Identify which cell holds the provided text, then report its (X, Y) central coordinate. 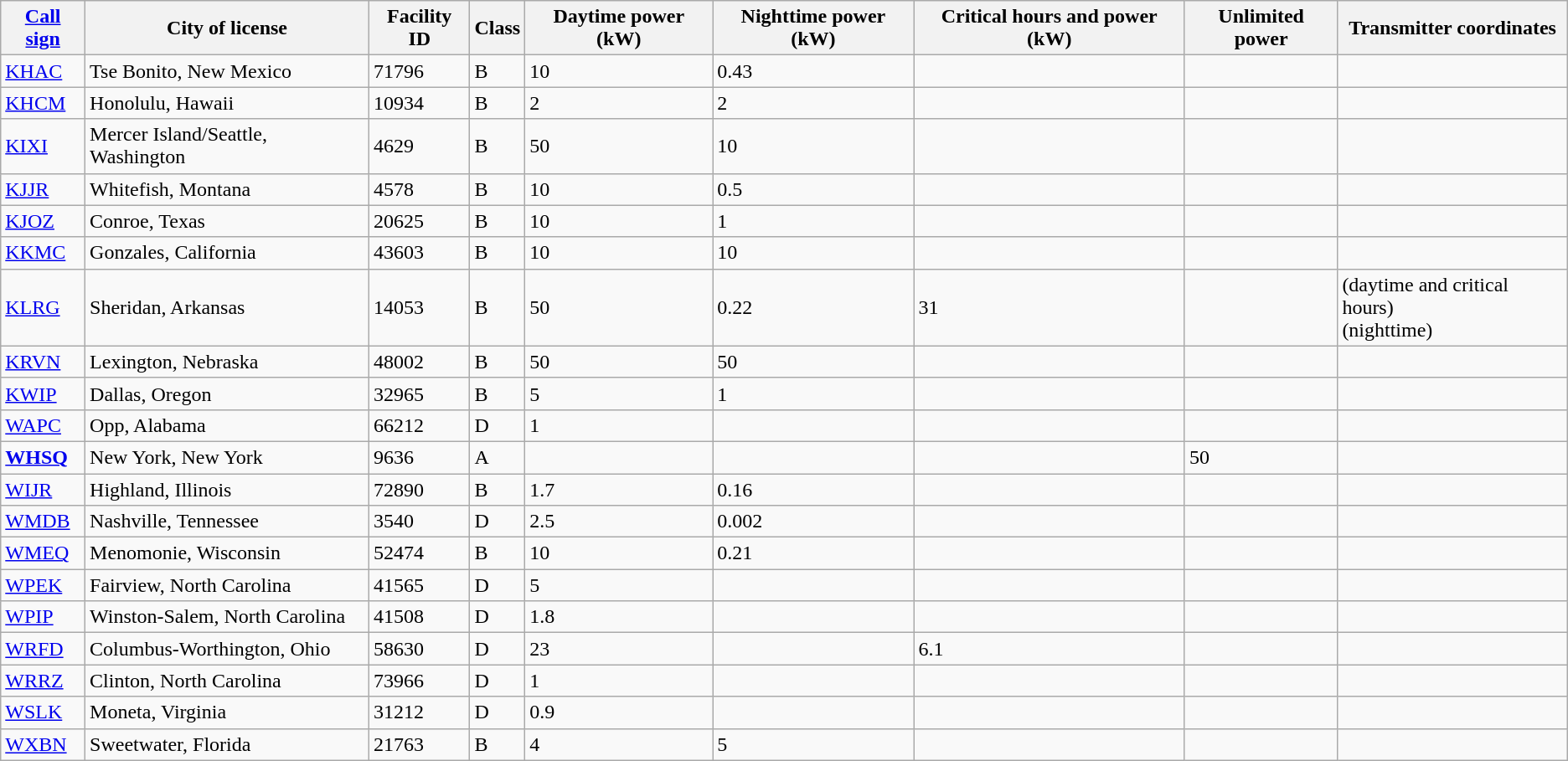
0.16 (813, 490)
0.21 (813, 553)
Whitefish, Montana (228, 189)
Opp, Alabama (228, 425)
WMEQ (44, 553)
KWIP (44, 393)
Class (498, 28)
KJOZ (44, 221)
Honolulu, Hawaii (228, 103)
14053 (420, 307)
4629 (420, 146)
Unlimited power (1261, 28)
City of license (228, 28)
Call sign (44, 28)
31212 (420, 712)
Columbus-Worthington, Ohio (228, 649)
Gonzales, California (228, 253)
0.9 (619, 712)
WHSQ (44, 457)
KKMC (44, 253)
Tse Bonito, New Mexico (228, 71)
WRRZ (44, 681)
WIJR (44, 490)
Nashville, Tennessee (228, 522)
9636 (420, 457)
WRFD (44, 649)
Menomonie, Wisconsin (228, 553)
WMDB (44, 522)
58630 (420, 649)
Daytime power (kW) (619, 28)
48002 (420, 362)
10934 (420, 103)
KHCM (44, 103)
Mercer Island/Seattle, Washington (228, 146)
0.5 (813, 189)
Sheridan, Arkansas (228, 307)
0.002 (813, 522)
KHAC (44, 71)
WAPC (44, 425)
Facility ID (420, 28)
Highland, Illinois (228, 490)
Critical hours and power (kW) (1049, 28)
43603 (420, 253)
0.22 (813, 307)
52474 (420, 553)
WXBN (44, 744)
4578 (420, 189)
WPEK (44, 585)
32965 (420, 393)
KIXI (44, 146)
Moneta, Virginia (228, 712)
Lexington, Nebraska (228, 362)
4 (619, 744)
A (498, 457)
23 (619, 649)
1.7 (619, 490)
New York, New York (228, 457)
72890 (420, 490)
3540 (420, 522)
6.1 (1049, 649)
Sweetwater, Florida (228, 744)
Fairview, North Carolina (228, 585)
WSLK (44, 712)
KLRG (44, 307)
1.8 (619, 617)
Transmitter coordinates (1452, 28)
21763 (420, 744)
(daytime and critical hours) (nighttime) (1452, 307)
20625 (420, 221)
31 (1049, 307)
66212 (420, 425)
73966 (420, 681)
Winston-Salem, North Carolina (228, 617)
KJJR (44, 189)
0.43 (813, 71)
Clinton, North Carolina (228, 681)
KRVN (44, 362)
41565 (420, 585)
Dallas, Oregon (228, 393)
41508 (420, 617)
Conroe, Texas (228, 221)
WPIP (44, 617)
2.5 (619, 522)
71796 (420, 71)
Nighttime power (kW) (813, 28)
